Pinpoint the cell where the given text exists, returning its [X, Y] midpoint coordinate. 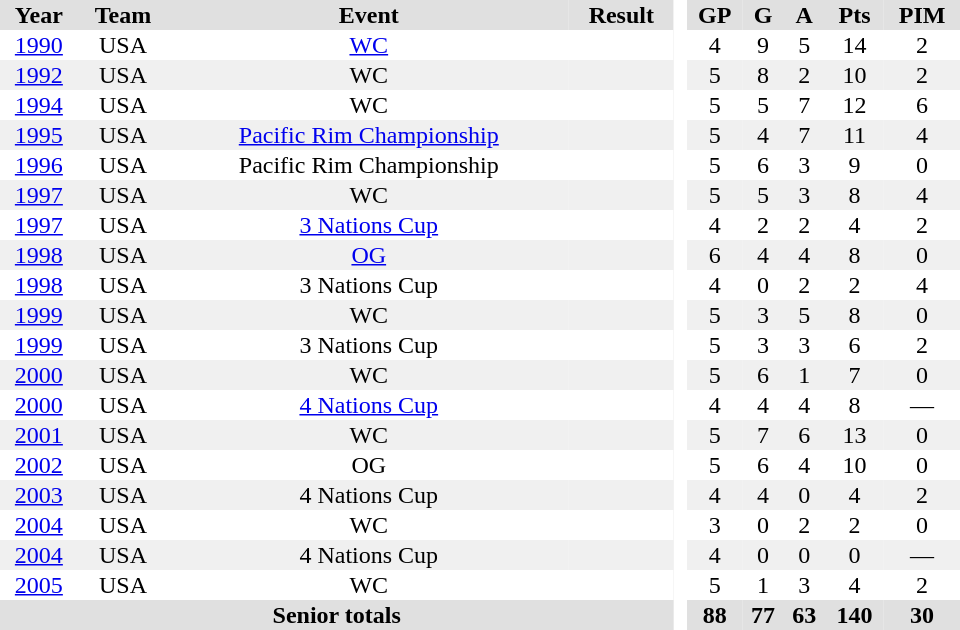
1995 [39, 135]
Event [368, 15]
1990 [39, 45]
77 [762, 615]
1992 [39, 75]
13 [854, 435]
2002 [39, 465]
Result [621, 15]
Pts [854, 15]
14 [854, 45]
PIM [922, 15]
11 [854, 135]
2003 [39, 495]
12 [854, 105]
63 [804, 615]
88 [714, 615]
GP [714, 15]
Team [124, 15]
30 [922, 615]
2005 [39, 585]
1994 [39, 105]
1996 [39, 165]
A [804, 15]
140 [854, 615]
G [762, 15]
2001 [39, 435]
Year [39, 15]
Senior totals [336, 615]
